Determine the (x, y) coordinate at the center of the cell enclosing the given text.  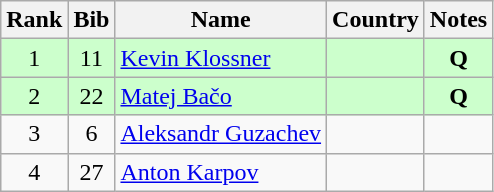
6 (92, 134)
Rank (34, 20)
Anton Karpov (221, 172)
22 (92, 96)
Kevin Klossner (221, 58)
Name (221, 20)
11 (92, 58)
Bib (92, 20)
1 (34, 58)
Matej Bačo (221, 96)
2 (34, 96)
Country (376, 20)
Notes (458, 20)
3 (34, 134)
27 (92, 172)
Aleksandr Guzachev (221, 134)
4 (34, 172)
